Pinpoint the cell where the given text exists, returning its [X, Y] midpoint coordinate. 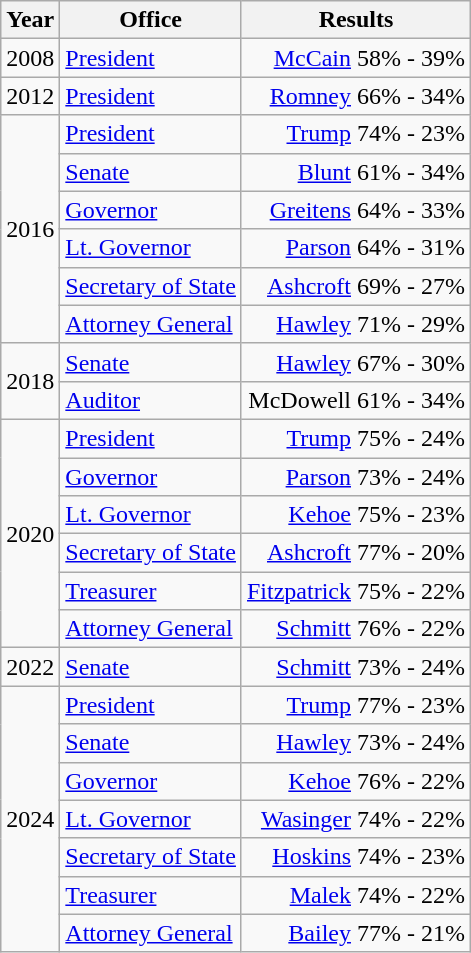
Parson 73% - 24% [356, 477]
McDowell 61% - 34% [356, 400]
Hawley 67% - 30% [356, 362]
Auditor [151, 400]
Trump 77% - 23% [356, 705]
Office [151, 20]
Kehoe 75% - 23% [356, 515]
Ashcroft 77% - 20% [356, 553]
McCain 58% - 39% [356, 58]
Hoskins 74% - 23% [356, 857]
2024 [30, 819]
Parson 64% - 31% [356, 248]
Year [30, 20]
2022 [30, 667]
Malek 74% - 22% [356, 895]
Results [356, 20]
Hawley 71% - 29% [356, 324]
Bailey 77% - 21% [356, 933]
Ashcroft 69% - 27% [356, 286]
Trump 74% - 23% [356, 134]
Schmitt 73% - 24% [356, 667]
2018 [30, 381]
Kehoe 76% - 22% [356, 781]
Schmitt 76% - 22% [356, 629]
Trump 75% - 24% [356, 438]
2012 [30, 96]
Blunt 61% - 34% [356, 172]
2020 [30, 533]
Wasinger 74% - 22% [356, 819]
Romney 66% - 34% [356, 96]
Fitzpatrick 75% - 22% [356, 591]
2016 [30, 229]
2008 [30, 58]
Hawley 73% - 24% [356, 743]
Greitens 64% - 33% [356, 210]
